Provide the [X, Y] coordinate of the cell's center where the given text is located.  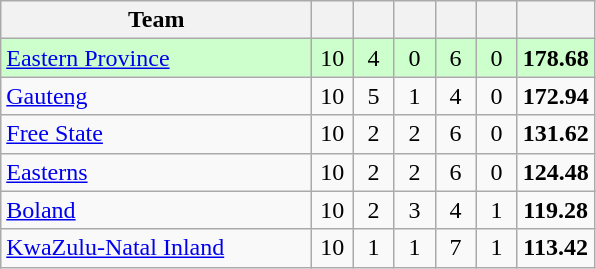
172.94 [556, 96]
124.48 [556, 172]
Boland [156, 210]
3 [414, 210]
119.28 [556, 210]
Free State [156, 134]
178.68 [556, 58]
113.42 [556, 248]
7 [456, 248]
131.62 [556, 134]
Easterns [156, 172]
5 [374, 96]
Eastern Province [156, 58]
Gauteng [156, 96]
KwaZulu-Natal Inland [156, 248]
Team [156, 20]
